Provide the (X, Y) coordinate of the cell's center where the given text is located.  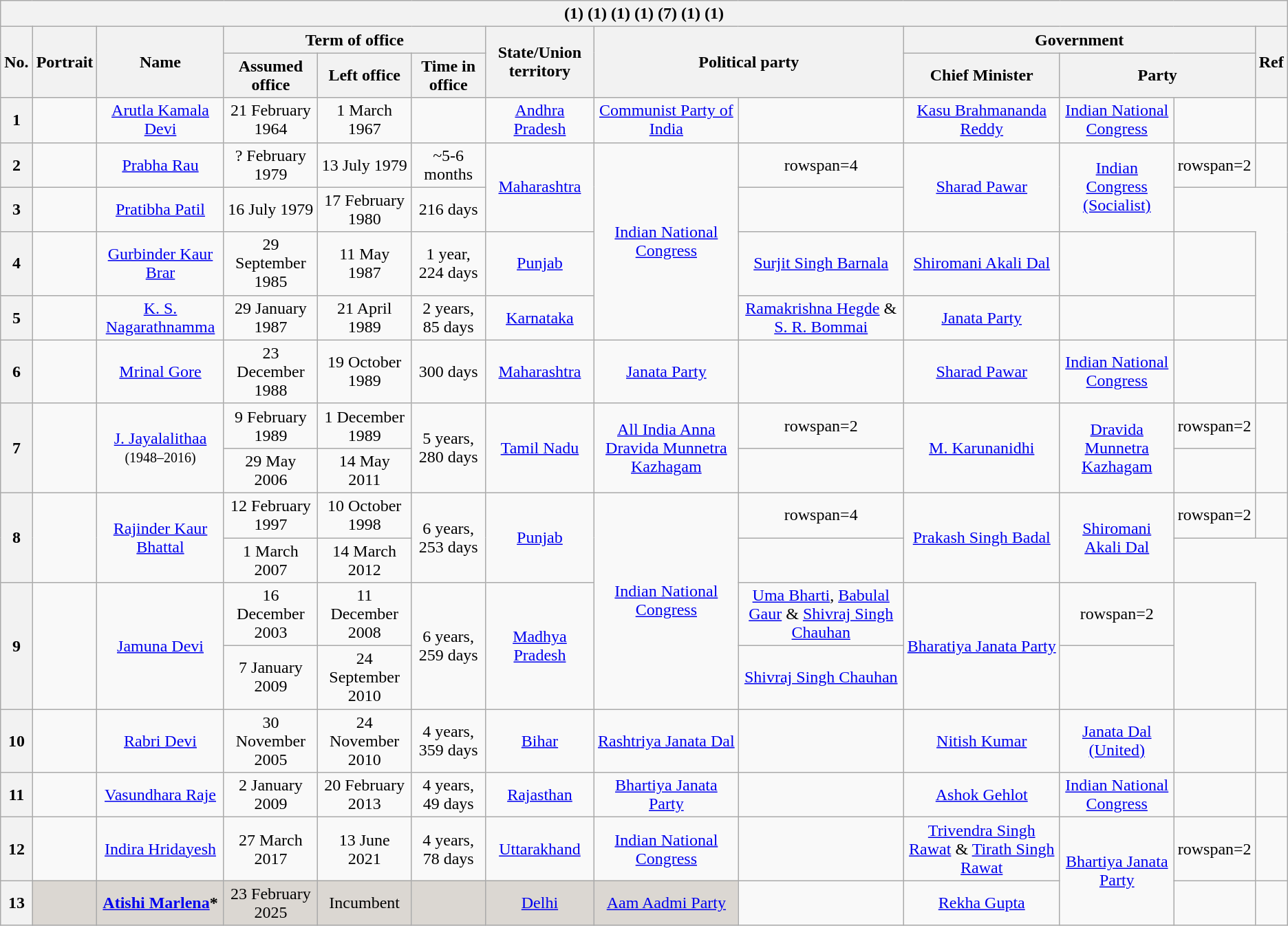
Government (1079, 40)
Left office (365, 76)
Prakash Singh Badal (981, 537)
14 May 2011 (365, 471)
Chief Minister (981, 76)
Aam Aadmi Party (666, 903)
Ashok Gehlot (981, 795)
216 days (449, 209)
24 November 2010 (365, 741)
14 March 2012 (365, 560)
24 September 2010 (365, 678)
M. Karunanidhi (981, 448)
Portrait (65, 62)
12 February 1997 (270, 515)
16 December 2003 (270, 614)
Rajasthan (539, 795)
Ref (1271, 62)
Communist Party of India (666, 120)
19 October 1989 (365, 372)
29 May 2006 (270, 471)
Term of office (354, 40)
9 (17, 646)
11 December 2008 (365, 614)
Political party (749, 62)
13 July 1979 (365, 165)
Tamil Nadu (539, 448)
? February 1979 (270, 165)
Party (1157, 76)
17 February 1980 (365, 209)
6 years, 259 days (449, 646)
Uttarakhand (539, 849)
(1) (1) (1) (1) (7) (1) (1) (644, 14)
10 October 1998 (365, 515)
30 November 2005 (270, 741)
Trivendra Singh Rawat & Tirath Singh Rawat (981, 849)
Janata Dal (United) (1117, 741)
Pratibha Patil (160, 209)
10 (17, 741)
Indian Congress (Socialist) (1117, 187)
9 February 1989 (270, 425)
20 February 2013 (365, 795)
J. Jayalalithaa(1948–2016) (160, 448)
2 January 2009 (270, 795)
Bihar (539, 741)
6 years, 253 days (449, 537)
Time in office (449, 76)
21 April 1989 (365, 318)
5 years, 280 days (449, 448)
Ramakrishna Hegde & S. R. Bommai (821, 318)
Jamuna Devi (160, 646)
2 (17, 165)
3 (17, 209)
21 February 1964 (270, 120)
27 March 2017 (270, 849)
11 (17, 795)
Nitish Kumar (981, 741)
Bharatiya Janata Party (981, 646)
11 May 1987 (365, 263)
1 (17, 120)
7 January 2009 (270, 678)
Arutla Kamala Devi (160, 120)
All India Anna Dravida Munnetra Kazhagam (666, 448)
~5-6 months (449, 165)
7 (17, 448)
5 (17, 318)
4 years, 359 days (449, 741)
K. S. Nagarathnamma (160, 318)
Karnataka (539, 318)
Atishi Marlena* (160, 903)
4 years, 78 days (449, 849)
8 (17, 537)
Rashtriya Janata Dal (666, 741)
Shivraj Singh Chauhan (821, 678)
Name (160, 62)
Rabri Devi (160, 741)
Kasu Brahmananda Reddy (981, 120)
Gurbinder Kaur Brar (160, 263)
6 (17, 372)
Prabha Rau (160, 165)
Rekha Gupta (981, 903)
23 December 1988 (270, 372)
1 March 1967 (365, 120)
4 years, 49 days (449, 795)
Incumbent (365, 903)
4 (17, 263)
1 year, 224 days (449, 263)
Assumed office (270, 76)
2 years, 85 days (449, 318)
16 July 1979 (270, 209)
Andhra Pradesh (539, 120)
29 September 1985 (270, 263)
No. (17, 62)
13 (17, 903)
Delhi (539, 903)
29 January 1987 (270, 318)
State/Union territory (539, 62)
Rajinder Kaur Bhattal (160, 537)
Surjit Singh Barnala (821, 263)
Madhya Pradesh (539, 646)
1 March 2007 (270, 560)
Dravida Munnetra Kazhagam (1117, 448)
1 December 1989 (365, 425)
12 (17, 849)
Vasundhara Raje (160, 795)
Indira Hridayesh (160, 849)
300 days (449, 372)
13 June 2021 (365, 849)
Mrinal Gore (160, 372)
23 February 2025 (270, 903)
Uma Bharti, Babulal Gaur & Shivraj Singh Chauhan (821, 614)
